Determine the (X, Y) coordinate at the center of the cell enclosing the given text.  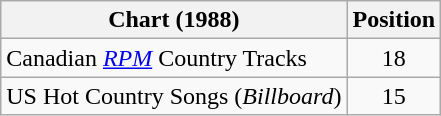
Position (394, 20)
18 (394, 58)
US Hot Country Songs (Billboard) (174, 96)
Chart (1988) (174, 20)
Canadian RPM Country Tracks (174, 58)
15 (394, 96)
